From the cell containing the given text, extract its center point as [X, Y] coordinate. 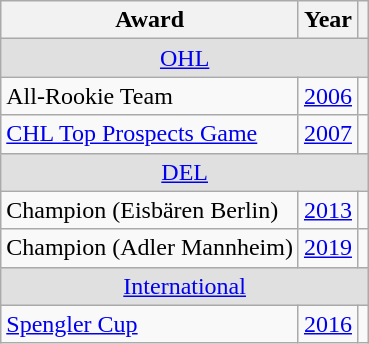
2006 [328, 96]
2016 [328, 324]
DEL [185, 172]
Spengler Cup [150, 324]
2019 [328, 248]
Champion (Eisbären Berlin) [150, 210]
2013 [328, 210]
Year [328, 20]
Champion (Adler Mannheim) [150, 248]
Award [150, 20]
CHL Top Prospects Game [150, 134]
2007 [328, 134]
OHL [185, 58]
International [185, 286]
All-Rookie Team [150, 96]
